From the cell containing the given text, extract its center point as [X, Y] coordinate. 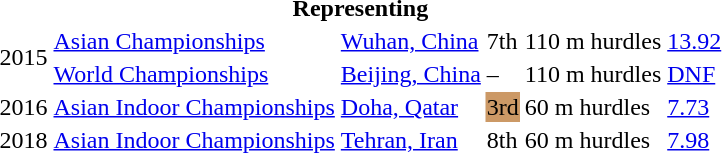
World Championships [194, 74]
Beijing, China [410, 74]
– [502, 74]
3rd [502, 107]
60 m hurdles [592, 107]
Doha, Qatar [410, 107]
Asian Championships [194, 41]
Asian Indoor Championships [194, 107]
7th [502, 41]
Wuhan, China [410, 41]
